From the cell containing the given text, extract its center point as [x, y] coordinate. 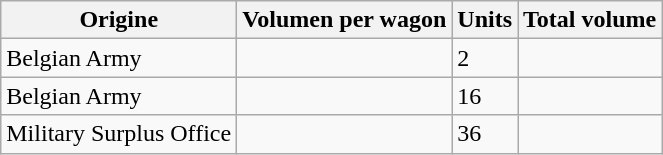
Military Surplus Office [119, 134]
Origine [119, 20]
2 [485, 58]
Total volume [590, 20]
Units [485, 20]
Volumen per wagon [344, 20]
16 [485, 96]
36 [485, 134]
